Locate the cell with the specified text and output its [X, Y] center coordinate. 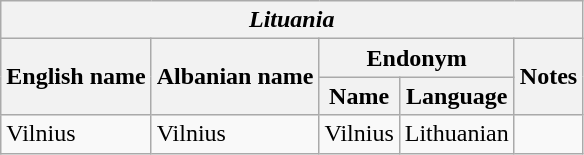
Language [456, 96]
Lituania [292, 20]
Notes [548, 77]
Lithuanian [456, 134]
Endonym [416, 58]
Name [359, 96]
Albanian name [235, 77]
English name [76, 77]
